Pinpoint the cell where the given text exists, returning its (X, Y) midpoint coordinate. 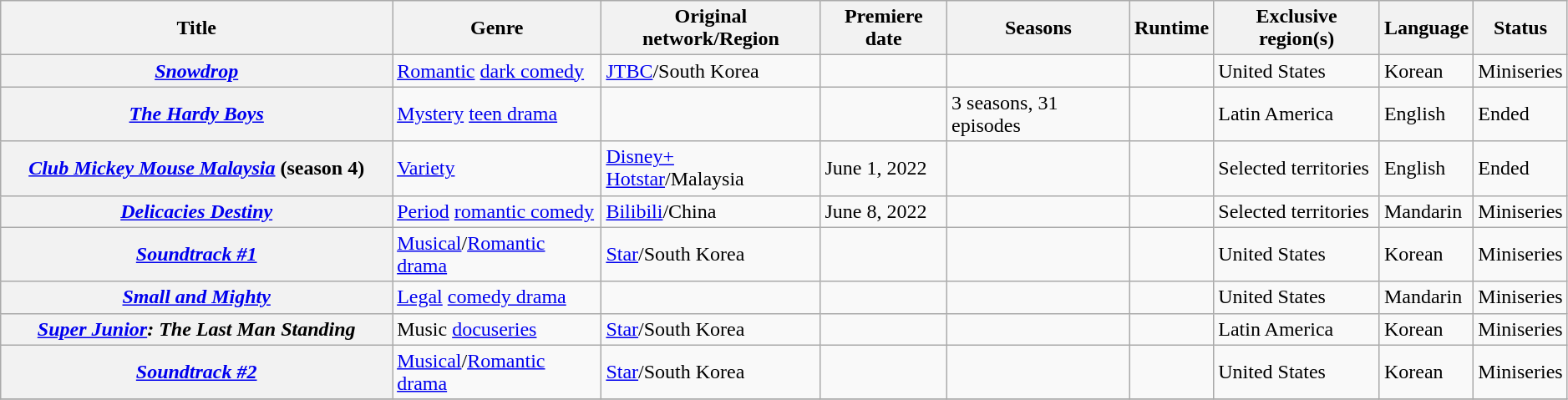
Snowdrop (197, 71)
Title (197, 28)
Bilibili/China (711, 211)
Super Junior: The Last Man Standing (197, 329)
Original network/Region (711, 28)
Mystery teen drama (497, 114)
Status (1520, 28)
Runtime (1171, 28)
Music docuseries (497, 329)
Seasons (1039, 28)
Legal comedy drama (497, 297)
Soundtrack #2 (197, 372)
Soundtrack #1 (197, 254)
June 8, 2022 (884, 211)
The Hardy Boys (197, 114)
Small and Mighty (197, 297)
Disney+ Hotstar/Malaysia (711, 169)
3 seasons, 31 episodes (1039, 114)
Romantic dark comedy (497, 71)
Premiere date (884, 28)
Club Mickey Mouse Malaysia (season 4) (197, 169)
Exclusive region(s) (1297, 28)
Variety (497, 169)
Language (1426, 28)
June 1, 2022 (884, 169)
Period romantic comedy (497, 211)
Delicacies Destiny (197, 211)
JTBC/South Korea (711, 71)
Genre (497, 28)
